Pinpoint the cell where the given text exists, returning its (x, y) midpoint coordinate. 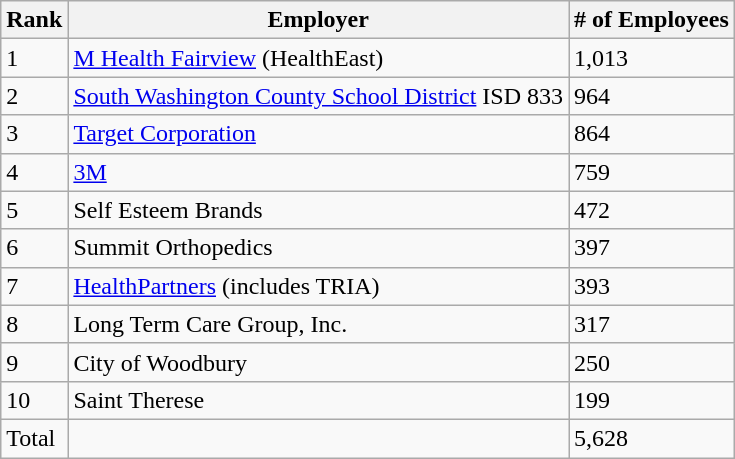
5 (34, 210)
HealthPartners (includes TRIA) (318, 286)
199 (652, 400)
Target Corporation (318, 134)
7 (34, 286)
City of Woodbury (318, 362)
8 (34, 324)
# of Employees (652, 20)
864 (652, 134)
4 (34, 172)
M Health Fairview (HealthEast) (318, 58)
397 (652, 248)
Total (34, 438)
964 (652, 96)
2 (34, 96)
1 (34, 58)
759 (652, 172)
3M (318, 172)
Employer (318, 20)
Summit Orthopedics (318, 248)
South Washington County School District ISD 833 (318, 96)
Long Term Care Group, Inc. (318, 324)
317 (652, 324)
9 (34, 362)
3 (34, 134)
Rank (34, 20)
6 (34, 248)
1,013 (652, 58)
250 (652, 362)
472 (652, 210)
10 (34, 400)
Self Esteem Brands (318, 210)
393 (652, 286)
5,628 (652, 438)
Saint Therese (318, 400)
